From the cell containing the given text, extract its center point as (x, y) coordinate. 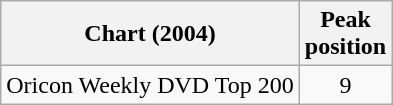
Oricon Weekly DVD Top 200 (150, 85)
Peakposition (345, 34)
Chart (2004) (150, 34)
9 (345, 85)
